Output the [x, y] coordinate of the center of the cell containing the given text.  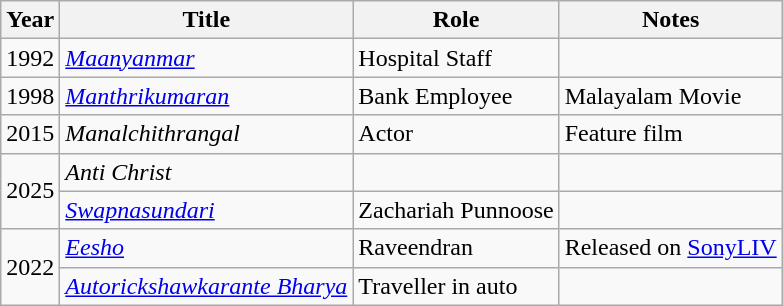
Feature film [670, 134]
Notes [670, 20]
1992 [30, 58]
Manalchithrangal [206, 134]
Title [206, 20]
Anti Christ [206, 172]
Swapnasundari [206, 210]
2015 [30, 134]
Actor [456, 134]
Bank Employee [456, 96]
Released on SonyLIV [670, 248]
Manthrikumaran [206, 96]
Malayalam Movie [670, 96]
Traveller in auto [456, 286]
Eesho [206, 248]
2025 [30, 191]
1998 [30, 96]
2022 [30, 267]
Raveendran [456, 248]
Maanyanmar [206, 58]
Year [30, 20]
Hospital Staff [456, 58]
Zachariah Punnoose [456, 210]
Role [456, 20]
Autorickshawkarante Bharya [206, 286]
